Provide the [x, y] coordinate of the cell's center where the given text is located.  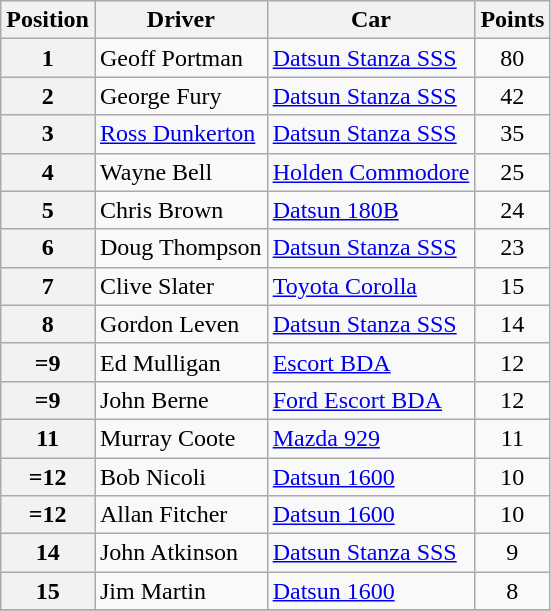
Wayne Bell [180, 172]
Datsun 180B [371, 210]
Doug Thompson [180, 248]
Ford Escort BDA [371, 400]
3 [48, 134]
Holden Commodore [371, 172]
Points [512, 20]
42 [512, 96]
35 [512, 134]
Escort BDA [371, 362]
4 [48, 172]
Ed Mulligan [180, 362]
Mazda 929 [371, 438]
Murray Coote [180, 438]
Jim Martin [180, 591]
John Atkinson [180, 553]
Bob Nicoli [180, 477]
23 [512, 248]
Driver [180, 20]
6 [48, 248]
Chris Brown [180, 210]
Geoff Portman [180, 58]
7 [48, 286]
Gordon Leven [180, 324]
Toyota Corolla [371, 286]
80 [512, 58]
Allan Fitcher [180, 515]
1 [48, 58]
24 [512, 210]
Car [371, 20]
5 [48, 210]
9 [512, 553]
2 [48, 96]
George Fury [180, 96]
John Berne [180, 400]
25 [512, 172]
Position [48, 20]
Ross Dunkerton [180, 134]
Clive Slater [180, 286]
